For the text-containing cell, return its midpoint in [x, y] coordinate format. 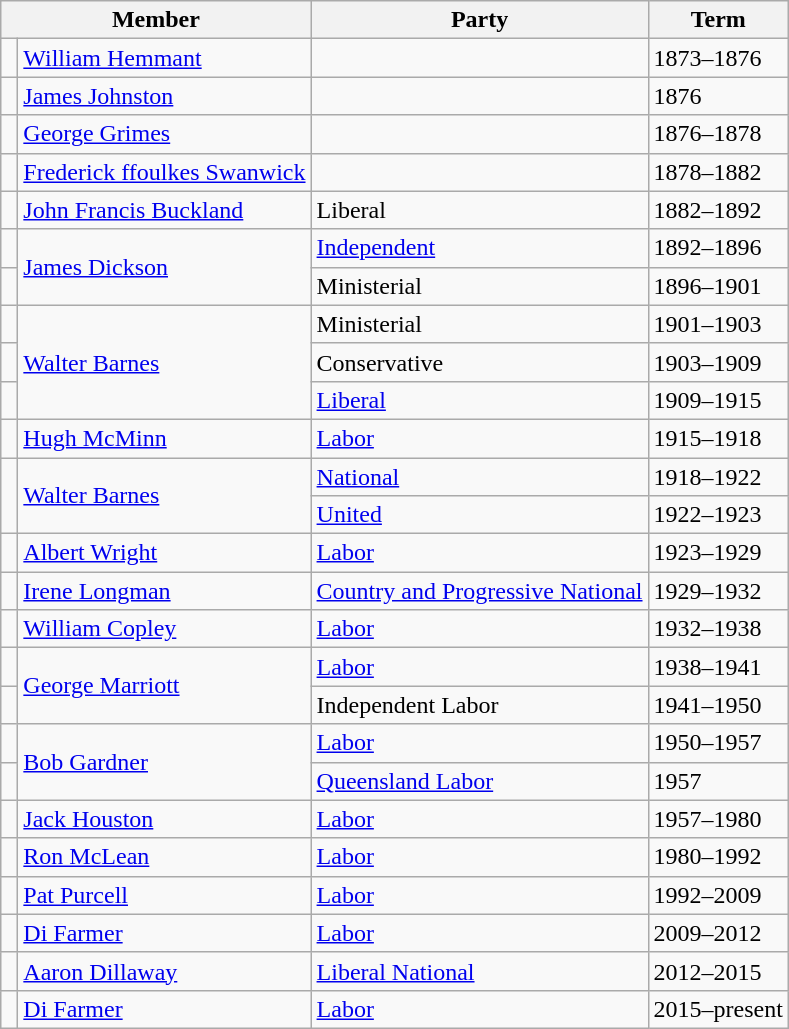
1901–1903 [718, 324]
Independent [480, 248]
1941–1950 [718, 705]
1903–1909 [718, 362]
John Francis Buckland [164, 210]
Party [480, 20]
William Hemmant [164, 58]
1923–1929 [718, 553]
Frederick ffoulkes Swanwick [164, 172]
1950–1957 [718, 743]
Bob Gardner [164, 762]
Pat Purcell [164, 895]
1909–1915 [718, 400]
1918–1922 [718, 477]
George Marriott [164, 686]
1892–1896 [718, 248]
James Dickson [164, 267]
Hugh McMinn [164, 438]
1980–1992 [718, 857]
1882–1892 [718, 210]
William Copley [164, 629]
1873–1876 [718, 58]
James Johnston [164, 96]
1915–1918 [718, 438]
Aaron Dillaway [164, 971]
Ron McLean [164, 857]
Albert Wright [164, 553]
Country and Progressive National [480, 591]
Conservative [480, 362]
1957 [718, 781]
Irene Longman [164, 591]
1878–1882 [718, 172]
George Grimes [164, 134]
1896–1901 [718, 286]
1932–1938 [718, 629]
Jack Houston [164, 819]
National [480, 477]
Independent Labor [480, 705]
1957–1980 [718, 819]
Queensland Labor [480, 781]
1876 [718, 96]
2015–present [718, 1009]
1922–1923 [718, 515]
Liberal National [480, 971]
Term [718, 20]
2009–2012 [718, 933]
Member [156, 20]
2012–2015 [718, 971]
United [480, 515]
1992–2009 [718, 895]
1876–1878 [718, 134]
1929–1932 [718, 591]
1938–1941 [718, 667]
